Scan for the cell matching the given text and deliver its [x, y] coordinate at center. 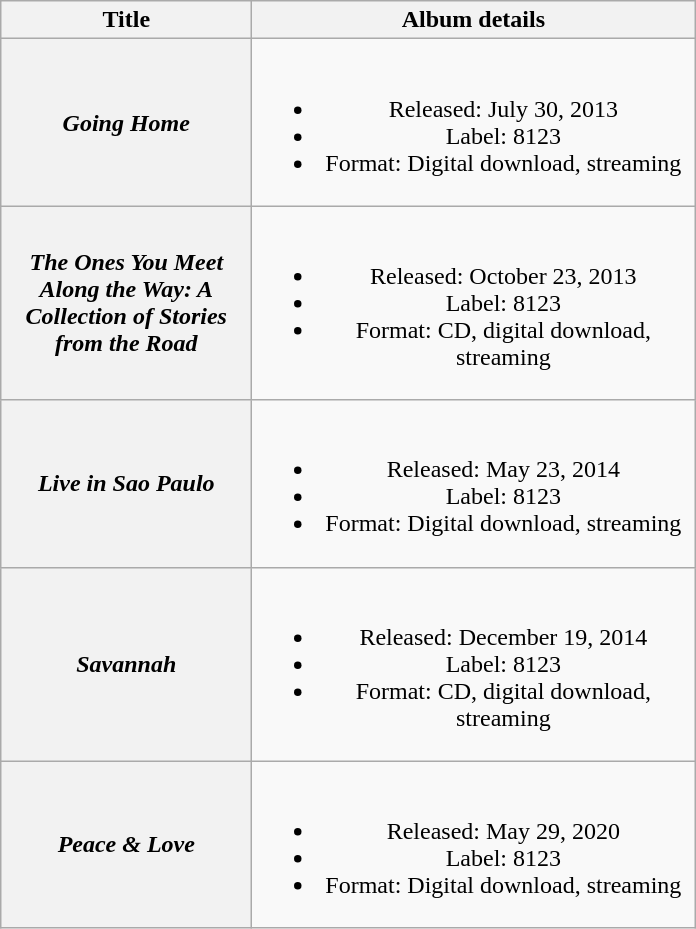
Released: October 23, 2013Label: 8123Format: CD, digital download, streaming [474, 303]
Going Home [126, 122]
Released: July 30, 2013Label: 8123Format: Digital download, streaming [474, 122]
The Ones You Meet Along the Way: A Collection of Stories from the Road [126, 303]
Released: May 23, 2014Label: 8123Format: Digital download, streaming [474, 484]
Savannah [126, 664]
Released: December 19, 2014Label: 8123Format: CD, digital download, streaming [474, 664]
Album details [474, 20]
Released: May 29, 2020Label: 8123Format: Digital download, streaming [474, 844]
Peace & Love [126, 844]
Title [126, 20]
Live in Sao Paulo [126, 484]
